Search for the cell housing the specified text and yield its (X, Y) center coordinate. 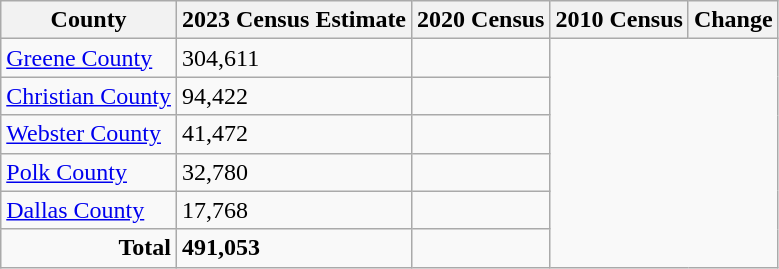
32,780 (294, 172)
Total (89, 248)
2020 Census (481, 20)
2023 Census Estimate (294, 20)
491,053 (294, 248)
94,422 (294, 96)
Webster County (89, 134)
Christian County (89, 96)
Polk County (89, 172)
17,768 (294, 210)
Greene County (89, 58)
2010 Census (619, 20)
304,611 (294, 58)
County (89, 20)
41,472 (294, 134)
Dallas County (89, 210)
Change (733, 20)
